Provide the [x, y] coordinate of the cell's center where the given text is located.  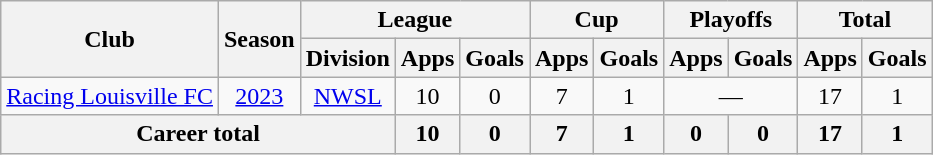
Total [865, 20]
League [414, 20]
— [731, 96]
Club [110, 39]
Cup [597, 20]
Playoffs [731, 20]
Division [348, 58]
Racing Louisville FC [110, 96]
Career total [198, 134]
2023 [259, 96]
NWSL [348, 96]
Season [259, 39]
